Extract the [X, Y] coordinate from the center of the cell holding the provided text.  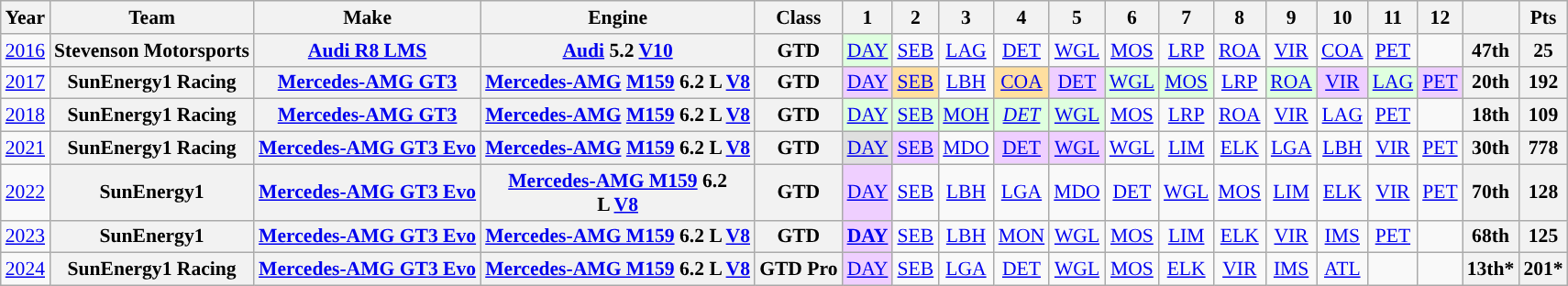
Audi 5.2 V10 [618, 50]
ATL [1342, 269]
2016 [26, 50]
MOH [966, 115]
11 [1393, 17]
Engine [618, 17]
68th [1491, 236]
778 [1542, 148]
5 [1077, 17]
Year [26, 17]
2022 [26, 192]
128 [1542, 192]
2 [915, 17]
GTD Pro [798, 269]
70th [1491, 192]
125 [1542, 236]
18th [1491, 115]
109 [1542, 115]
13th* [1491, 269]
Class [798, 17]
1 [867, 17]
6 [1132, 17]
201* [1542, 269]
Audi R8 LMS [367, 50]
2018 [26, 115]
4 [1021, 17]
25 [1542, 50]
Stevenson Motorsports [152, 50]
MON [1021, 236]
9 [1291, 17]
8 [1240, 17]
Team [152, 17]
10 [1342, 17]
2021 [26, 148]
Mercedes-AMG M159 6.2L V8 [618, 192]
30th [1491, 148]
20th [1491, 82]
47th [1491, 50]
2023 [26, 236]
3 [966, 17]
7 [1187, 17]
192 [1542, 82]
2017 [26, 82]
Make [367, 17]
12 [1440, 17]
Pts [1542, 17]
2024 [26, 269]
